Capture the cell that displays the provided text and extract its [x, y] central coordinate. 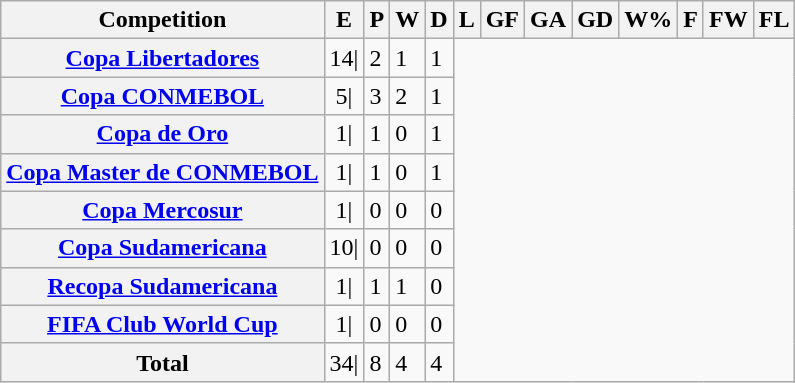
P [377, 20]
D [439, 20]
L [466, 20]
F [691, 20]
34| [344, 362]
Total [162, 362]
GA [548, 20]
GD [596, 20]
FIFA Club World Cup [162, 324]
FL [774, 20]
8 [377, 362]
Copa Master de CONMEBOL [162, 172]
Copa CONMEBOL [162, 96]
3 [377, 96]
Copa Mercosur [162, 210]
14| [344, 58]
5| [344, 96]
Copa Libertadores [162, 58]
10| [344, 248]
W [408, 20]
E [344, 20]
Copa Sudamericana [162, 248]
W% [648, 20]
Competition [162, 20]
Copa de Oro [162, 134]
Recopa Sudamericana [162, 286]
GF [502, 20]
FW [728, 20]
